Detect which cell encompasses the target text, then output its [X, Y] center coordinate. 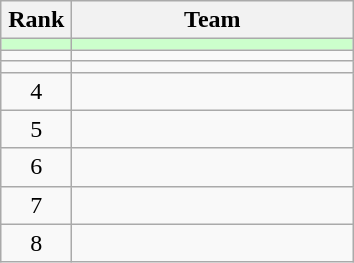
8 [36, 243]
5 [36, 129]
Team [212, 20]
6 [36, 167]
4 [36, 91]
Rank [36, 20]
7 [36, 205]
